Output the [X, Y] coordinate of the center of the cell containing the given text.  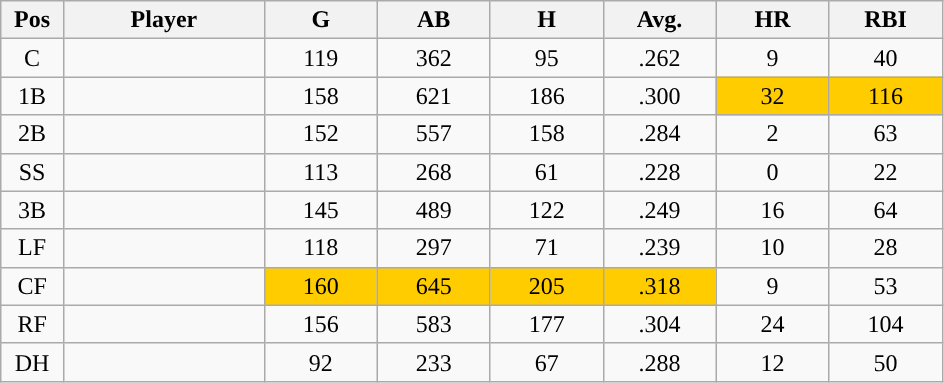
.300 [660, 96]
RBI [886, 20]
489 [434, 210]
621 [434, 96]
557 [434, 134]
32 [772, 96]
63 [886, 134]
2 [772, 134]
1B [32, 96]
119 [320, 58]
.288 [660, 362]
28 [886, 248]
160 [320, 286]
104 [886, 324]
.239 [660, 248]
Player [164, 20]
.284 [660, 134]
HR [772, 20]
145 [320, 210]
645 [434, 286]
92 [320, 362]
24 [772, 324]
118 [320, 248]
H [546, 20]
.262 [660, 58]
CF [32, 286]
Pos [32, 20]
.318 [660, 286]
95 [546, 58]
G [320, 20]
Avg. [660, 20]
177 [546, 324]
16 [772, 210]
12 [772, 362]
DH [32, 362]
362 [434, 58]
RF [32, 324]
50 [886, 362]
53 [886, 286]
268 [434, 172]
0 [772, 172]
LF [32, 248]
C [32, 58]
233 [434, 362]
22 [886, 172]
SS [32, 172]
116 [886, 96]
156 [320, 324]
.228 [660, 172]
3B [32, 210]
71 [546, 248]
.249 [660, 210]
122 [546, 210]
AB [434, 20]
67 [546, 362]
.304 [660, 324]
583 [434, 324]
40 [886, 58]
152 [320, 134]
2B [32, 134]
10 [772, 248]
61 [546, 172]
205 [546, 286]
64 [886, 210]
186 [546, 96]
297 [434, 248]
113 [320, 172]
